Output the (X, Y) coordinate of the center of the cell containing the given text.  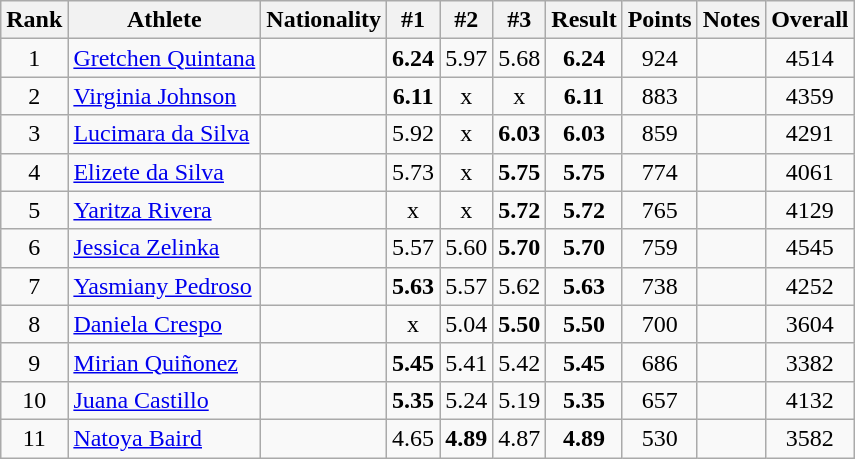
3 (34, 134)
Gretchen Quintana (164, 58)
8 (34, 324)
5.42 (520, 362)
765 (660, 210)
4061 (810, 172)
9 (34, 362)
4.87 (520, 438)
Virginia Johnson (164, 96)
Athlete (164, 20)
1 (34, 58)
738 (660, 286)
774 (660, 172)
5.60 (466, 248)
700 (660, 324)
Daniela Crespo (164, 324)
924 (660, 58)
4514 (810, 58)
5.24 (466, 400)
4252 (810, 286)
3582 (810, 438)
5.41 (466, 362)
657 (660, 400)
4129 (810, 210)
2 (34, 96)
#3 (520, 20)
5.92 (414, 134)
4132 (810, 400)
3382 (810, 362)
5.19 (520, 400)
3604 (810, 324)
5.97 (466, 58)
4.65 (414, 438)
Elizete da Silva (164, 172)
7 (34, 286)
5.73 (414, 172)
Notes (731, 20)
4 (34, 172)
#1 (414, 20)
Yaritza Rivera (164, 210)
Mirian Quiñonez (164, 362)
Overall (810, 20)
11 (34, 438)
Lucimara da Silva (164, 134)
530 (660, 438)
5.68 (520, 58)
Juana Castillo (164, 400)
859 (660, 134)
5.62 (520, 286)
Yasmiany Pedroso (164, 286)
6 (34, 248)
4291 (810, 134)
Result (584, 20)
Rank (34, 20)
686 (660, 362)
5 (34, 210)
Points (660, 20)
759 (660, 248)
Nationality (324, 20)
#2 (466, 20)
5.04 (466, 324)
Jessica Zelinka (164, 248)
Natoya Baird (164, 438)
4545 (810, 248)
4359 (810, 96)
883 (660, 96)
10 (34, 400)
